Find where the given text appears and provide that cell's center as [X, Y] coordinate. 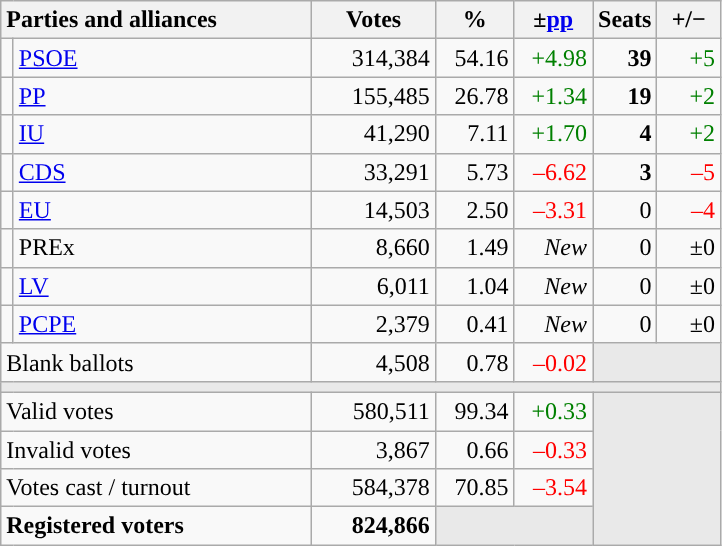
±pp [554, 20]
54.16 [474, 58]
26.78 [474, 96]
Invalid votes [156, 449]
6,011 [374, 286]
+0.33 [554, 411]
IU [162, 134]
–4 [689, 210]
Seats [624, 20]
–6.62 [554, 172]
Registered voters [156, 526]
2.50 [474, 210]
PCPE [162, 324]
824,866 [374, 526]
4,508 [374, 362]
70.85 [474, 488]
% [474, 20]
0.78 [474, 362]
+/− [689, 20]
580,511 [374, 411]
3 [624, 172]
Blank ballots [156, 362]
99.34 [474, 411]
Votes cast / turnout [156, 488]
0.66 [474, 449]
7.11 [474, 134]
4 [624, 134]
314,384 [374, 58]
–5 [689, 172]
CDS [162, 172]
Valid votes [156, 411]
–0.33 [554, 449]
+1.34 [554, 96]
+1.70 [554, 134]
33,291 [374, 172]
1.49 [474, 248]
–3.31 [554, 210]
41,290 [374, 134]
–0.02 [554, 362]
19 [624, 96]
Parties and alliances [156, 20]
1.04 [474, 286]
+4.98 [554, 58]
EU [162, 210]
2,379 [374, 324]
3,867 [374, 449]
0.41 [474, 324]
39 [624, 58]
155,485 [374, 96]
PREx [162, 248]
PSOE [162, 58]
+5 [689, 58]
14,503 [374, 210]
LV [162, 286]
–3.54 [554, 488]
Votes [374, 20]
8,660 [374, 248]
5.73 [474, 172]
584,378 [374, 488]
PP [162, 96]
